For the text-containing cell, return its midpoint in [x, y] coordinate format. 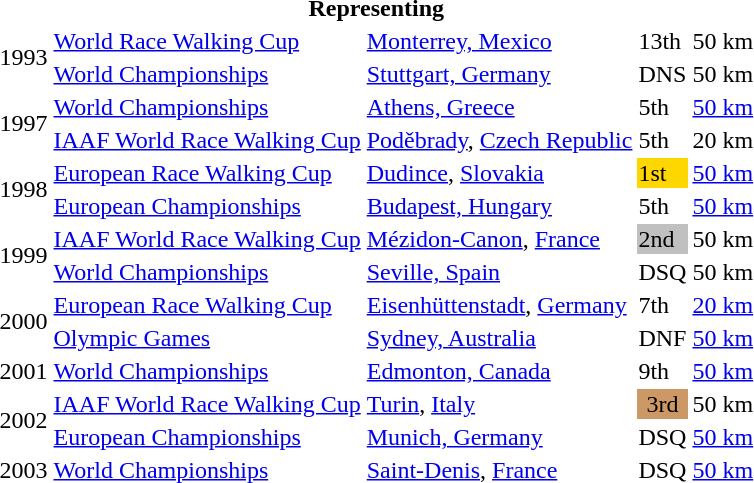
DNF [662, 338]
Eisenhüttenstadt, Germany [500, 305]
Sydney, Australia [500, 338]
1st [662, 173]
Monterrey, Mexico [500, 41]
Turin, Italy [500, 404]
Budapest, Hungary [500, 206]
Olympic Games [207, 338]
9th [662, 371]
Mézidon-Canon, France [500, 239]
Munich, Germany [500, 437]
13th [662, 41]
Dudince, Slovakia [500, 173]
Stuttgart, Germany [500, 74]
Athens, Greece [500, 107]
DNS [662, 74]
Seville, Spain [500, 272]
2nd [662, 239]
7th [662, 305]
3rd [662, 404]
Edmonton, Canada [500, 371]
Poděbrady, Czech Republic [500, 140]
World Race Walking Cup [207, 41]
